For the text-containing cell, return its midpoint in [x, y] coordinate format. 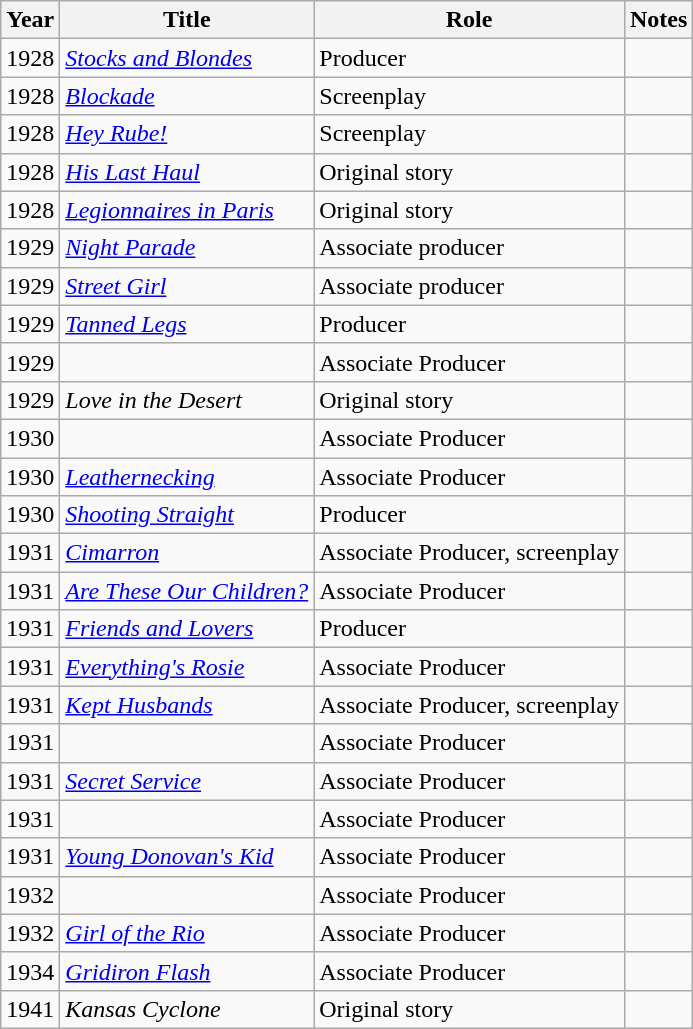
Night Parade [187, 248]
Stocks and Blondes [187, 58]
Love in the Desert [187, 400]
Cimarron [187, 553]
Gridiron Flash [187, 971]
His Last Haul [187, 172]
Role [470, 20]
Year [30, 20]
Street Girl [187, 286]
Hey Rube! [187, 134]
Secret Service [187, 781]
Leathernecking [187, 477]
Everything's Rosie [187, 667]
Kansas Cyclone [187, 1009]
Young Donovan's Kid [187, 857]
1934 [30, 971]
Kept Husbands [187, 705]
Friends and Lovers [187, 629]
Tanned Legs [187, 324]
Notes [658, 20]
Title [187, 20]
Blockade [187, 96]
Legionnaires in Paris [187, 210]
Are These Our Children? [187, 591]
Girl of the Rio [187, 933]
Shooting Straight [187, 515]
1941 [30, 1009]
